Search for the cell housing the specified text and yield its [x, y] center coordinate. 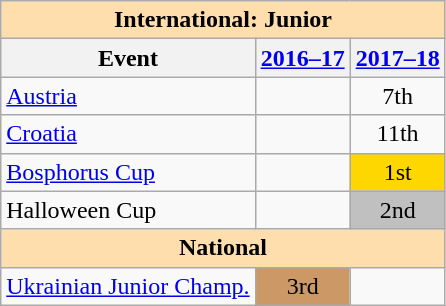
11th [398, 134]
Bosphorus Cup [128, 172]
International: Junior [223, 20]
Event [128, 58]
Croatia [128, 134]
2nd [398, 210]
7th [398, 96]
Ukrainian Junior Champ. [128, 286]
2017–18 [398, 58]
2016–17 [302, 58]
3rd [302, 286]
Austria [128, 96]
National [223, 248]
Halloween Cup [128, 210]
1st [398, 172]
